Extract the [x, y] coordinate from the center of the cell holding the provided text.  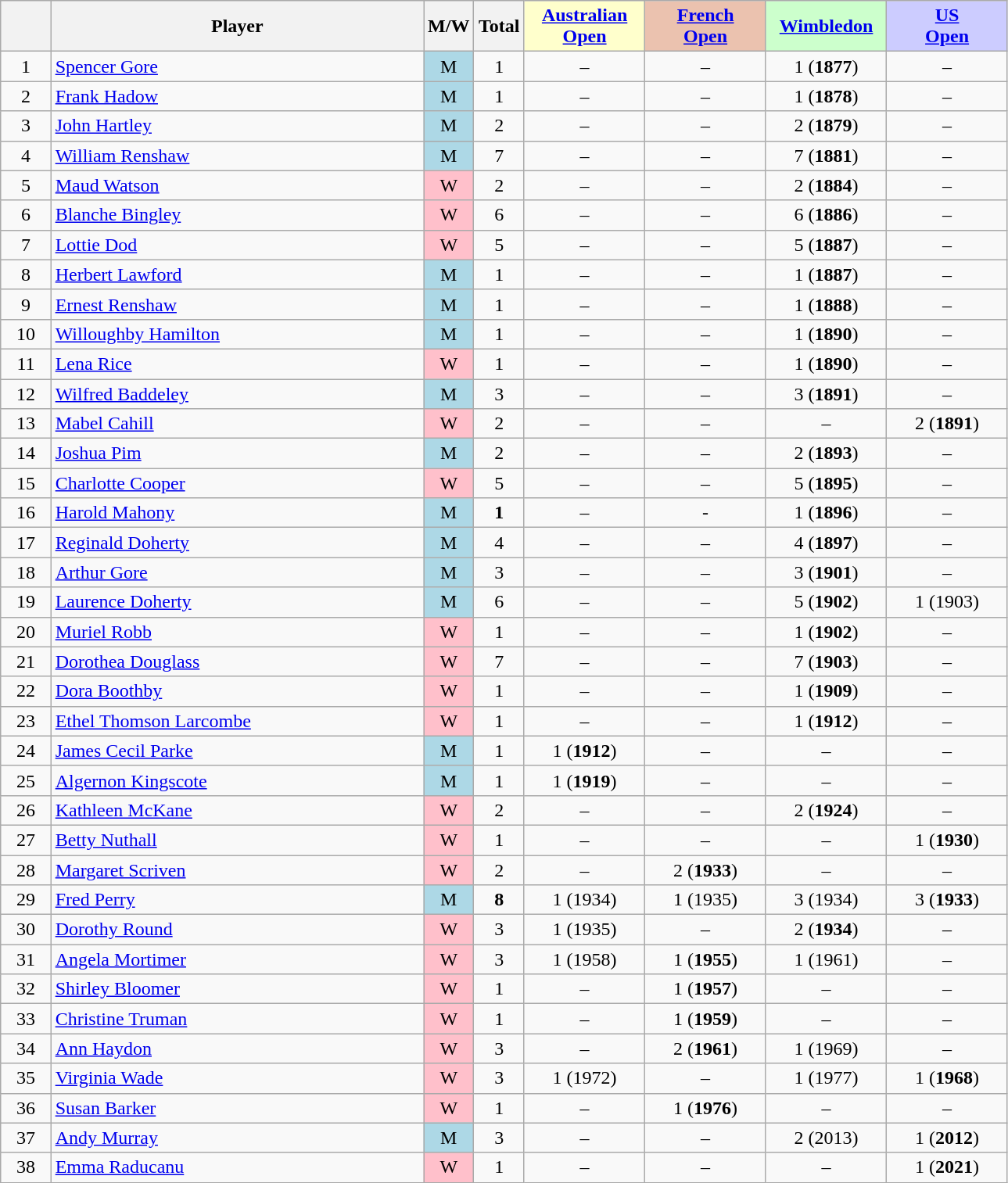
1 (1877) [826, 66]
Andy Murray [237, 1138]
1 (1959) [705, 1019]
1 (2021) [948, 1167]
Reginald Doherty [237, 543]
3 (1933) [948, 900]
17 [26, 543]
Virginia Wade [237, 1078]
3 (1934) [826, 900]
33 [26, 1019]
25 [26, 780]
1 (1961) [826, 959]
Lena Rice [237, 364]
5 (1902) [826, 602]
30 [26, 930]
3 (1901) [826, 572]
1 (1969) [826, 1049]
US Open [948, 27]
2 (1924) [826, 810]
11 [26, 364]
Mabel Cahill [237, 424]
1 (1976) [705, 1108]
1 (1909) [826, 691]
1 (1902) [826, 632]
John Hartley [237, 126]
Margaret Scriven [237, 870]
5 (1895) [826, 483]
14 [26, 453]
Frank Hadow [237, 96]
1 (1958) [584, 959]
1 (1887) [826, 274]
Willoughby Hamilton [237, 334]
4 (1897) [826, 543]
1 (1955) [705, 959]
Christine Truman [237, 1019]
19 [26, 602]
Charlotte Cooper [237, 483]
Ann Haydon [237, 1049]
5 (1887) [826, 245]
William Renshaw [237, 156]
16 [26, 513]
2 (1934) [826, 930]
1 (1919) [584, 780]
Harold Mahony [237, 513]
Ethel Thomson Larcombe [237, 721]
2 (1879) [826, 126]
10 [26, 334]
1 (1888) [826, 304]
1 (1903) [948, 602]
1 (2012) [948, 1138]
1 (1972) [584, 1078]
7 (1903) [826, 661]
34 [26, 1049]
1 (1957) [705, 989]
15 [26, 483]
Player [237, 27]
21 [26, 661]
26 [26, 810]
Blanche Bingley [237, 215]
French Open [705, 27]
31 [26, 959]
Wimbledon [826, 27]
23 [26, 721]
35 [26, 1078]
James Cecil Parke [237, 751]
32 [26, 989]
13 [26, 424]
28 [26, 870]
Joshua Pim [237, 453]
6 (1886) [826, 215]
Dorothy Round [237, 930]
Lottie Dod [237, 245]
20 [26, 632]
Spencer Gore [237, 66]
Ernest Renshaw [237, 304]
Kathleen McKane [237, 810]
Susan Barker [237, 1108]
- [705, 513]
12 [26, 393]
1 (1968) [948, 1078]
22 [26, 691]
Maud Watson [237, 185]
Australian Open [584, 27]
38 [26, 1167]
Dorothea Douglass [237, 661]
Muriel Robb [237, 632]
Arthur Gore [237, 572]
Algernon Kingscote [237, 780]
Wilfred Baddeley [237, 393]
1 (1896) [826, 513]
Herbert Lawford [237, 274]
24 [26, 751]
18 [26, 572]
36 [26, 1108]
Total [499, 27]
Shirley Bloomer [237, 989]
1 (1878) [826, 96]
Fred Perry [237, 900]
2 (1933) [705, 870]
1 (1930) [948, 840]
Emma Raducanu [237, 1167]
2 (2013) [826, 1138]
Angela Mortimer [237, 959]
1 (1934) [584, 900]
Dora Boothby [237, 691]
9 [26, 304]
Betty Nuthall [237, 840]
2 (1893) [826, 453]
27 [26, 840]
Laurence Doherty [237, 602]
2 (1884) [826, 185]
3 (1891) [826, 393]
2 (1891) [948, 424]
37 [26, 1138]
2 (1961) [705, 1049]
M/W [449, 27]
1 (1977) [826, 1078]
29 [26, 900]
7 (1881) [826, 156]
